For the text-containing cell, return its midpoint in (X, Y) coordinate format. 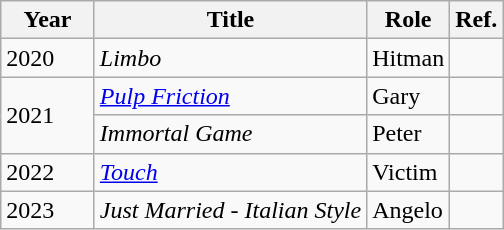
Ref. (476, 20)
Just Married - Italian Style (230, 210)
Gary (408, 96)
Pulp Friction (230, 96)
2021 (48, 115)
Limbo (230, 58)
Victim (408, 172)
Role (408, 20)
2022 (48, 172)
Touch (230, 172)
Year (48, 20)
Hitman (408, 58)
2023 (48, 210)
Title (230, 20)
Peter (408, 134)
Immortal Game (230, 134)
Angelo (408, 210)
2020 (48, 58)
